Return (X, Y) of the center of cell containing provided text 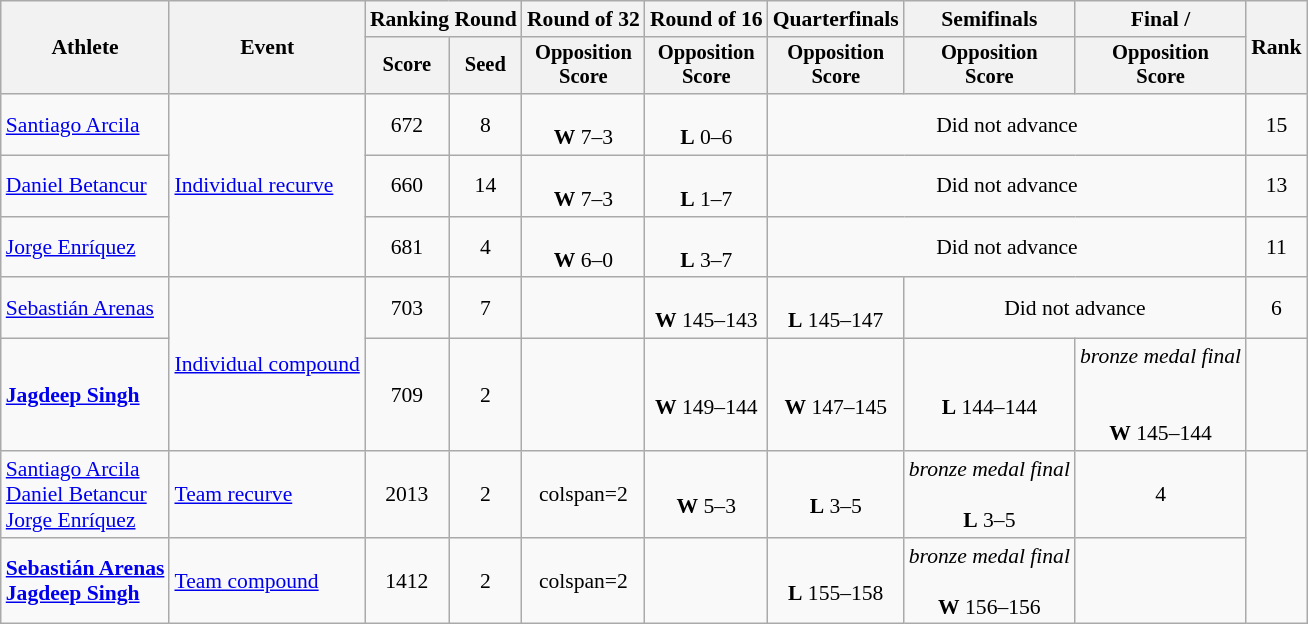
13 (1276, 186)
Quarterfinals (836, 19)
Daniel Betancur (86, 186)
15 (1276, 124)
709 (407, 395)
Semifinals (990, 19)
L 144–144 (990, 395)
Santiago Arcila (86, 124)
W 147–145 (836, 395)
Sebastián Arenas (86, 308)
11 (1276, 248)
660 (407, 186)
Team recurve (266, 494)
W 149–144 (706, 395)
Athlete (86, 48)
colspan=2 (584, 494)
2013 (407, 494)
W 6–0 (584, 248)
672 (407, 124)
L 3–7 (706, 248)
6 (1276, 308)
L 0–6 (706, 124)
681 (407, 248)
Round of 16 (706, 19)
Jorge Enríquez (86, 248)
bronze medal final L 3–5 (990, 494)
L 3–5 (836, 494)
8 (486, 124)
Individual recurve (266, 186)
Individual compound (266, 364)
Santiago ArcilaDaniel BetancurJorge Enríquez (86, 494)
W 145–143 (706, 308)
L 1–7 (706, 186)
7 (486, 308)
703 (407, 308)
W 5–3 (706, 494)
Score (407, 66)
Final / (1160, 19)
Ranking Round (444, 19)
Jagdeep Singh (86, 395)
Round of 32 (584, 19)
Rank (1276, 48)
L 145–147 (836, 308)
14 (486, 186)
Event (266, 48)
bronze medal final W 145–144 (1160, 395)
Seed (486, 66)
